Find where the given text appears and provide that cell's center as [x, y] coordinate. 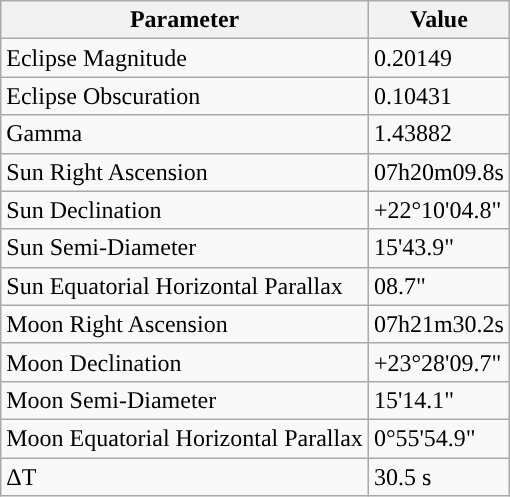
07h21m30.2s [438, 324]
Moon Equatorial Horizontal Parallax [185, 438]
Sun Right Ascension [185, 172]
Value [438, 20]
+22°10'04.8" [438, 210]
Parameter [185, 20]
Moon Semi-Diameter [185, 400]
15'14.1" [438, 400]
1.43882 [438, 134]
15'43.9" [438, 248]
Moon Right Ascension [185, 324]
0°55'54.9" [438, 438]
08.7" [438, 286]
Sun Semi-Diameter [185, 248]
Sun Equatorial Horizontal Parallax [185, 286]
0.20149 [438, 58]
Sun Declination [185, 210]
Eclipse Obscuration [185, 96]
Gamma [185, 134]
+23°28'09.7" [438, 362]
ΔT [185, 477]
0.10431 [438, 96]
Moon Declination [185, 362]
Eclipse Magnitude [185, 58]
30.5 s [438, 477]
07h20m09.8s [438, 172]
